For the text-containing cell, return its midpoint in (x, y) coordinate format. 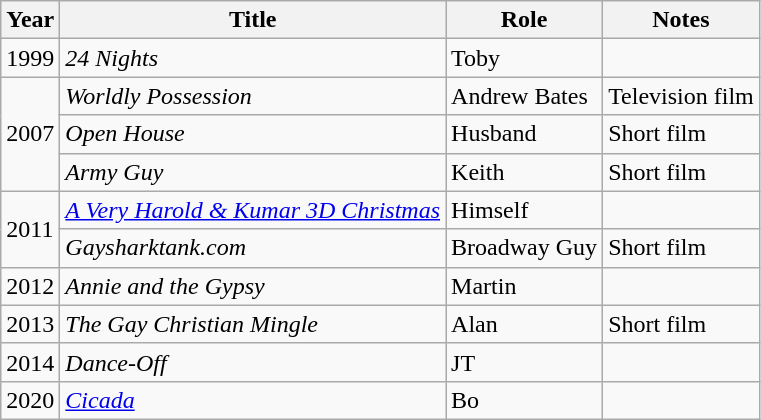
Worldly Possession (253, 96)
Broadway Guy (524, 248)
1999 (30, 58)
Notes (682, 20)
Himself (524, 210)
Alan (524, 324)
Army Guy (253, 172)
Title (253, 20)
2020 (30, 400)
Year (30, 20)
Husband (524, 134)
Toby (524, 58)
Dance-Off (253, 362)
Gaysharktank.com (253, 248)
Bo (524, 400)
Annie and the Gypsy (253, 286)
Open House (253, 134)
Martin (524, 286)
JT (524, 362)
A Very Harold & Kumar 3D Christmas (253, 210)
Role (524, 20)
Cicada (253, 400)
Television film (682, 96)
2013 (30, 324)
2011 (30, 229)
24 Nights (253, 58)
2007 (30, 134)
2014 (30, 362)
Andrew Bates (524, 96)
2012 (30, 286)
The Gay Christian Mingle (253, 324)
Keith (524, 172)
